Scan for the cell matching the given text and deliver its [x, y] coordinate at center. 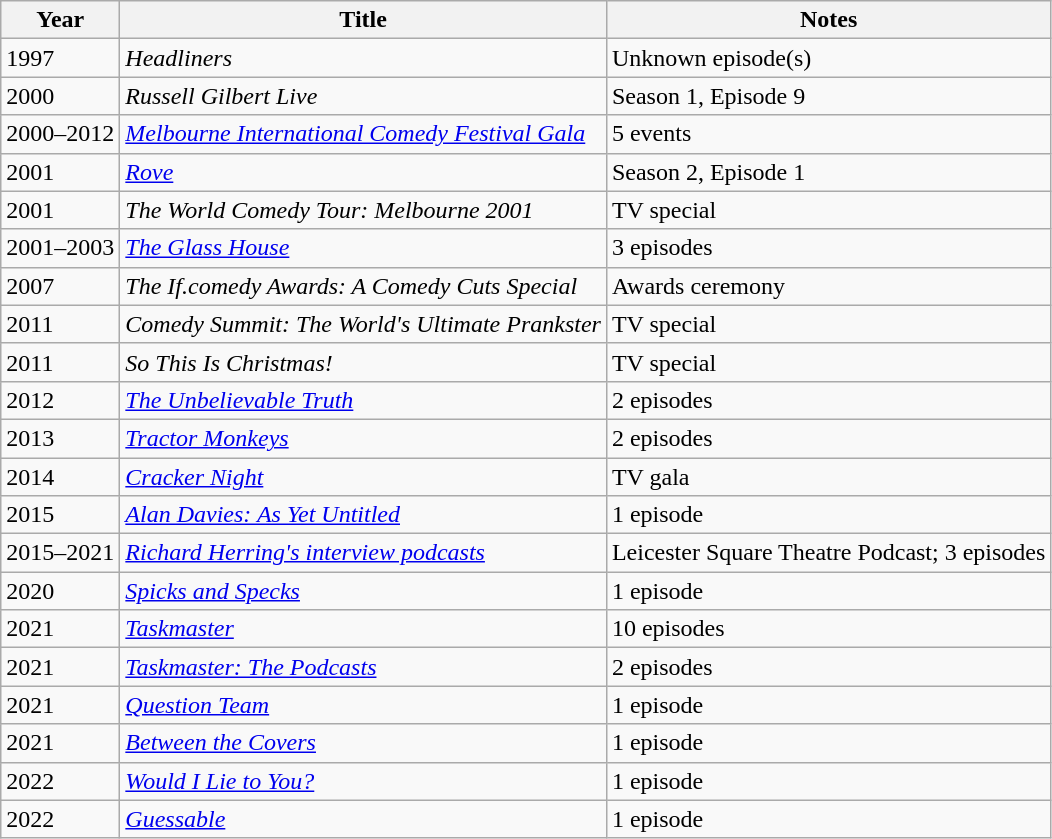
5 events [828, 134]
Awards ceremony [828, 286]
Unknown episode(s) [828, 58]
Notes [828, 20]
Tractor Monkeys [364, 438]
Headliners [364, 58]
2015 [60, 515]
Spicks and Specks [364, 591]
10 episodes [828, 629]
The World Comedy Tour: Melbourne 2001 [364, 210]
Between the Covers [364, 743]
Rove [364, 172]
The Glass House [364, 248]
2012 [60, 400]
2013 [60, 438]
1997 [60, 58]
2015–2021 [60, 553]
The If.comedy Awards: A Comedy Cuts Special [364, 286]
Richard Herring's interview podcasts [364, 553]
Taskmaster: The Podcasts [364, 667]
Leicester Square Theatre Podcast; 3 episodes [828, 553]
Russell Gilbert Live [364, 96]
TV gala [828, 477]
2007 [60, 286]
Cracker Night [364, 477]
Season 2, Episode 1 [828, 172]
Guessable [364, 819]
So This Is Christmas! [364, 362]
2001–2003 [60, 248]
2014 [60, 477]
Year [60, 20]
The Unbelievable Truth [364, 400]
Taskmaster [364, 629]
3 episodes [828, 248]
2000–2012 [60, 134]
2000 [60, 96]
Would I Lie to You? [364, 781]
Season 1, Episode 9 [828, 96]
Title [364, 20]
Question Team [364, 705]
2020 [60, 591]
Comedy Summit: The World's Ultimate Prankster [364, 324]
Melbourne International Comedy Festival Gala [364, 134]
Alan Davies: As Yet Untitled [364, 515]
